From the cell containing the given text, extract its center point as [x, y] coordinate. 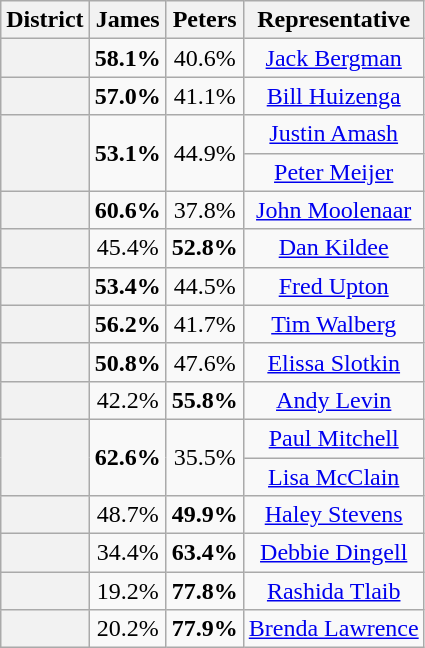
Bill Huizenga [334, 96]
Dan Kildee [334, 248]
57.0% [128, 96]
Fred Upton [334, 286]
77.9% [204, 629]
Brenda Lawrence [334, 629]
34.4% [128, 553]
Rashida Tlaib [334, 591]
53.1% [128, 153]
Peter Meijer [334, 172]
52.8% [204, 248]
Paul Mitchell [334, 438]
41.1% [204, 96]
56.2% [128, 324]
James [128, 20]
41.7% [204, 324]
50.8% [128, 362]
62.6% [128, 457]
Elissa Slotkin [334, 362]
20.2% [128, 629]
John Moolenaar [334, 210]
47.6% [204, 362]
37.8% [204, 210]
77.8% [204, 591]
Lisa McClain [334, 477]
Tim Walberg [334, 324]
Jack Bergman [334, 58]
63.4% [204, 553]
Andy Levin [334, 400]
48.7% [128, 515]
55.8% [204, 400]
44.9% [204, 153]
45.4% [128, 248]
19.2% [128, 591]
40.6% [204, 58]
Representative [334, 20]
49.9% [204, 515]
58.1% [128, 58]
44.5% [204, 286]
Peters [204, 20]
53.4% [128, 286]
Debbie Dingell [334, 553]
Justin Amash [334, 134]
35.5% [204, 457]
60.6% [128, 210]
Haley Stevens [334, 515]
District [45, 20]
42.2% [128, 400]
